Identify which cell holds the provided text, then report its (x, y) central coordinate. 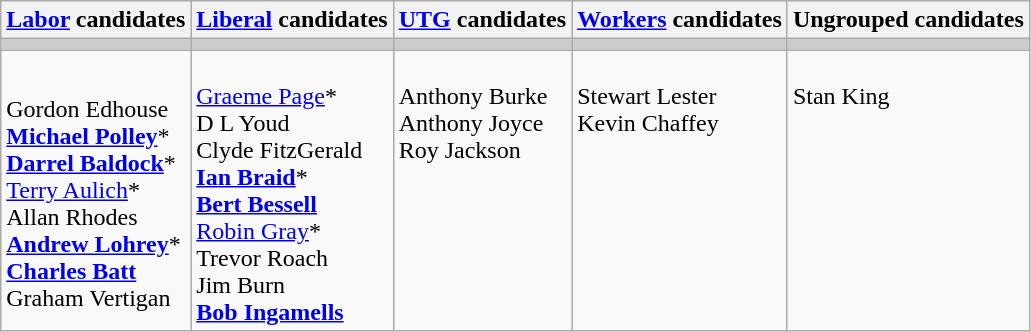
Liberal candidates (292, 20)
Anthony Burke Anthony Joyce Roy Jackson (482, 190)
Stewart Lester Kevin Chaffey (680, 190)
Graeme Page* D L Youd Clyde FitzGerald Ian Braid* Bert Bessell Robin Gray* Trevor Roach Jim Burn Bob Ingamells (292, 190)
UTG candidates (482, 20)
Workers candidates (680, 20)
Labor candidates (96, 20)
Gordon Edhouse Michael Polley* Darrel Baldock* Terry Aulich* Allan Rhodes Andrew Lohrey* Charles Batt Graham Vertigan (96, 190)
Stan King (908, 190)
Ungrouped candidates (908, 20)
